From the cell containing the given text, extract its center point as (X, Y) coordinate. 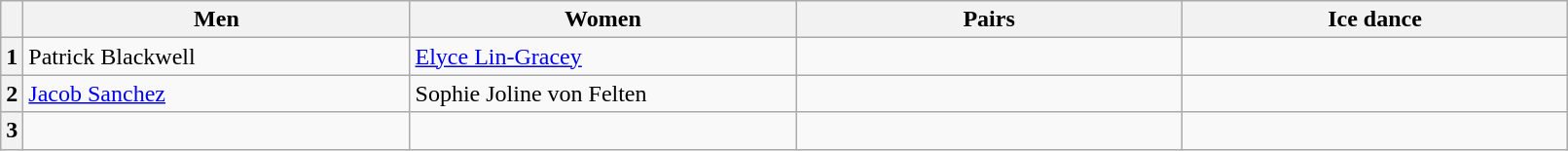
2 (12, 94)
3 (12, 131)
Ice dance (1374, 19)
Elyce Lin-Gracey (603, 57)
Pairs (989, 19)
Sophie Joline von Felten (603, 94)
Patrick Blackwell (216, 57)
1 (12, 57)
Men (216, 19)
Jacob Sanchez (216, 94)
Women (603, 19)
